Pinpoint the cell where the given text exists, returning its [X, Y] midpoint coordinate. 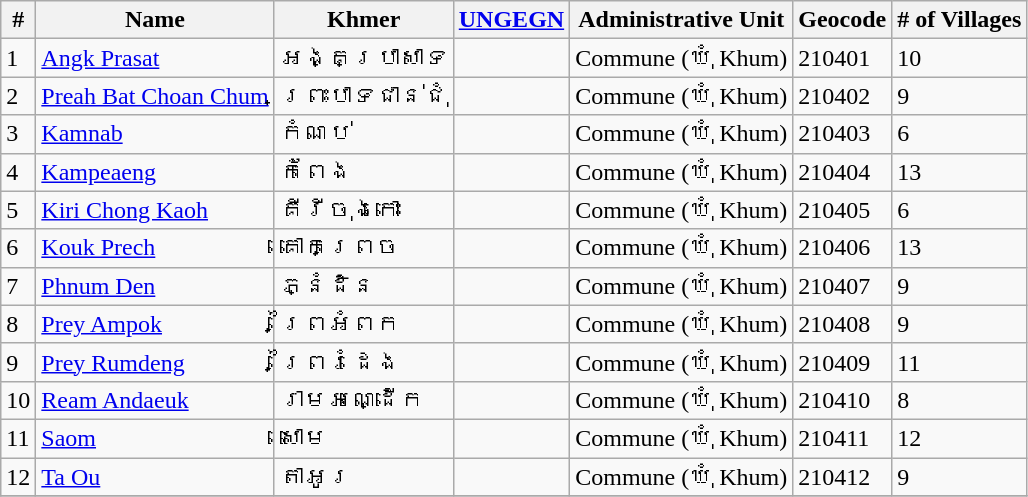
Khmer [364, 20]
គីរីចុងកោះ [364, 210]
គោកព្រេច [364, 248]
210411 [842, 438]
# [18, 20]
កំណប់ [364, 134]
UNGEGN [511, 20]
7 [18, 286]
Administrative Unit [682, 20]
210412 [842, 477]
4 [18, 172]
5 [18, 210]
210407 [842, 286]
ភ្នំដិន [364, 286]
ព្រៃរំដេង [364, 362]
កំពែង [364, 172]
Preah Bat Choan Chum [155, 96]
210410 [842, 400]
Kiri Chong Kaoh [155, 210]
2 [18, 96]
Kouk Prech [155, 248]
ព្រះបាទជាន់ជុំ [364, 96]
210409 [842, 362]
ព្រៃអំពក [364, 324]
210406 [842, 248]
Ta Ou [155, 477]
210404 [842, 172]
Ream Andaeuk [155, 400]
Kamnab [155, 134]
210402 [842, 96]
តាអូរ [364, 477]
210403 [842, 134]
Prey Rumdeng [155, 362]
Kampeaeng [155, 172]
រាមអណ្ដើក [364, 400]
1 [18, 58]
Phnum Den [155, 286]
Geocode [842, 20]
សោម [364, 438]
Angk Prasat [155, 58]
210401 [842, 58]
210408 [842, 324]
Saom [155, 438]
អង្គប្រាសាទ [364, 58]
3 [18, 134]
Name [155, 20]
210405 [842, 210]
# of Villages [960, 20]
Prey Ampok [155, 324]
